Identify which cell holds the provided text, then report its (X, Y) central coordinate. 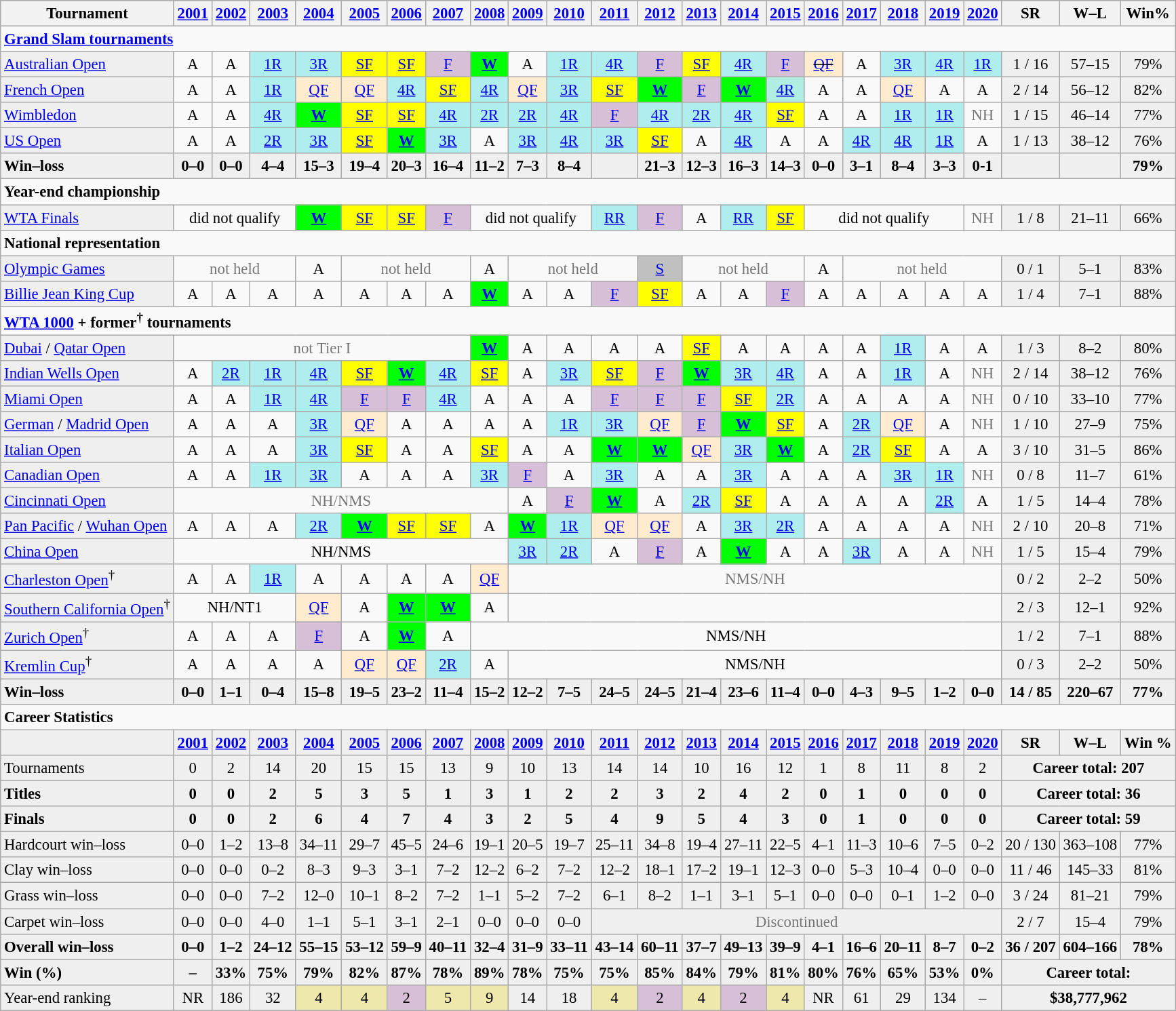
Canadian Open (87, 475)
19–7 (569, 845)
Australian Open (87, 64)
9–5 (903, 692)
1 / 2 (1031, 636)
0–4 (273, 692)
Miami Open (87, 399)
363–108 (1090, 845)
17–2 (701, 870)
46–14 (1090, 115)
4–0 (273, 921)
18 (569, 997)
66% (1148, 218)
0 / 8 (1031, 475)
20 / 130 (1031, 845)
20–11 (903, 947)
0 / 3 (1031, 665)
3–3 (945, 166)
12 (785, 768)
34–8 (660, 845)
85% (660, 972)
2 / 10 (1031, 526)
21–11 (1090, 218)
20 (319, 768)
2 / 7 (1031, 921)
20–5 (528, 845)
19–5 (365, 692)
China Open (87, 552)
1 / 13 (1031, 141)
Finals (87, 819)
32–4 (490, 947)
15–3 (319, 166)
49–13 (743, 947)
1 / 16 (1031, 64)
1 / 10 (1031, 424)
9–3 (365, 870)
86% (1148, 450)
16 (743, 768)
59–9 (406, 947)
Charleston Open† (87, 579)
11–2 (490, 166)
1 / 8 (1031, 218)
29–7 (365, 845)
0-1 (983, 166)
20–8 (1090, 526)
7–3 (528, 166)
0–1 (903, 896)
Wimbledon (87, 115)
134 (945, 997)
16–4 (448, 166)
Career total: 207 (1089, 768)
Titles (87, 794)
18–1 (660, 870)
81–21 (1090, 896)
10–1 (365, 896)
Olympic Games (87, 269)
16–3 (743, 166)
Career total: (1089, 972)
60–11 (660, 947)
1 / 3 (1031, 348)
Italian Open (87, 450)
32 (273, 997)
23–6 (743, 692)
6 (319, 819)
21–4 (701, 692)
S (660, 269)
53–12 (365, 947)
Win % (1148, 743)
84% (701, 972)
29 (903, 997)
3 / 10 (1031, 450)
4–3 (861, 692)
15–8 (319, 692)
1 / 4 (1031, 294)
Year-end ranking (87, 997)
21–3 (660, 166)
71% (1148, 526)
Pan Pacific / Wuhan Open (87, 526)
14 / 85 (1031, 692)
14–3 (785, 166)
6–1 (614, 896)
45–5 (406, 845)
25–11 (614, 845)
57–15 (1090, 64)
Kremlin Cup† (87, 665)
$38,777,962 (1089, 997)
89% (490, 972)
31–9 (528, 947)
83% (1148, 269)
61 (861, 997)
15–2 (490, 692)
3 / 24 (1031, 896)
Grand Slam tournaments (588, 39)
WTA Finals (87, 218)
24–6 (448, 845)
Indian Wells Open (87, 374)
7 (406, 819)
0 / 2 (1031, 579)
56–12 (1090, 90)
14–4 (1090, 501)
Cincinnati Open (87, 501)
12–0 (319, 896)
8–7 (945, 947)
145–33 (1090, 870)
Carpet win–loss (87, 921)
43–14 (614, 947)
11–3 (861, 845)
65% (903, 972)
61% (1148, 475)
Southern California Open† (87, 608)
Billie Jean King Cup (87, 294)
Tournaments (87, 768)
12–1 (1090, 608)
10–4 (903, 870)
2 / 3 (1031, 608)
0 / 10 (1031, 399)
23–2 (406, 692)
53% (945, 972)
55–15 (319, 947)
20–3 (406, 166)
Career total: 59 (1089, 819)
4–4 (273, 166)
34–11 (319, 845)
Year-end championship (588, 192)
13–8 (273, 845)
604–166 (1090, 947)
186 (231, 997)
Hardcourt win–loss (87, 845)
22–5 (785, 845)
5–3 (861, 870)
5–2 (528, 896)
Dubai / Qatar Open (87, 348)
Discontinued (796, 921)
8–3 (319, 870)
220–67 (1090, 692)
Grass win–loss (87, 896)
0% (983, 972)
27–9 (1090, 424)
NH/NT1 (235, 608)
Win% (1148, 14)
10–6 (903, 845)
US Open (87, 141)
36 / 207 (1031, 947)
40–11 (448, 947)
11 / 46 (1031, 870)
27–11 (743, 845)
33–10 (1090, 399)
33–11 (569, 947)
92% (1148, 608)
Career total: 36 (1089, 794)
6–2 (528, 870)
37–7 (701, 947)
National representation (588, 243)
2–1 (448, 921)
Win (%) (87, 972)
French Open (87, 90)
24–12 (273, 947)
not Tier I (321, 348)
Zurich Open† (87, 636)
39–9 (785, 947)
1 / 15 (1031, 115)
33% (231, 972)
WTA 1000 + former† tournaments (588, 321)
16–6 (861, 947)
Tournament (87, 14)
0 / 1 (1031, 269)
11–7 (1090, 475)
11 (903, 768)
Overall win–loss (87, 947)
31–5 (1090, 450)
Career Statistics (588, 717)
German / Madrid Open (87, 424)
Clay win–loss (87, 870)
87% (406, 972)
